Identify which cell holds the provided text, then report its (X, Y) central coordinate. 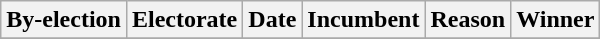
Reason (468, 20)
Incumbent (364, 20)
Electorate (184, 20)
Date (272, 20)
Winner (556, 20)
By-election (64, 20)
